Identify which cell holds the provided text, then report its (x, y) central coordinate. 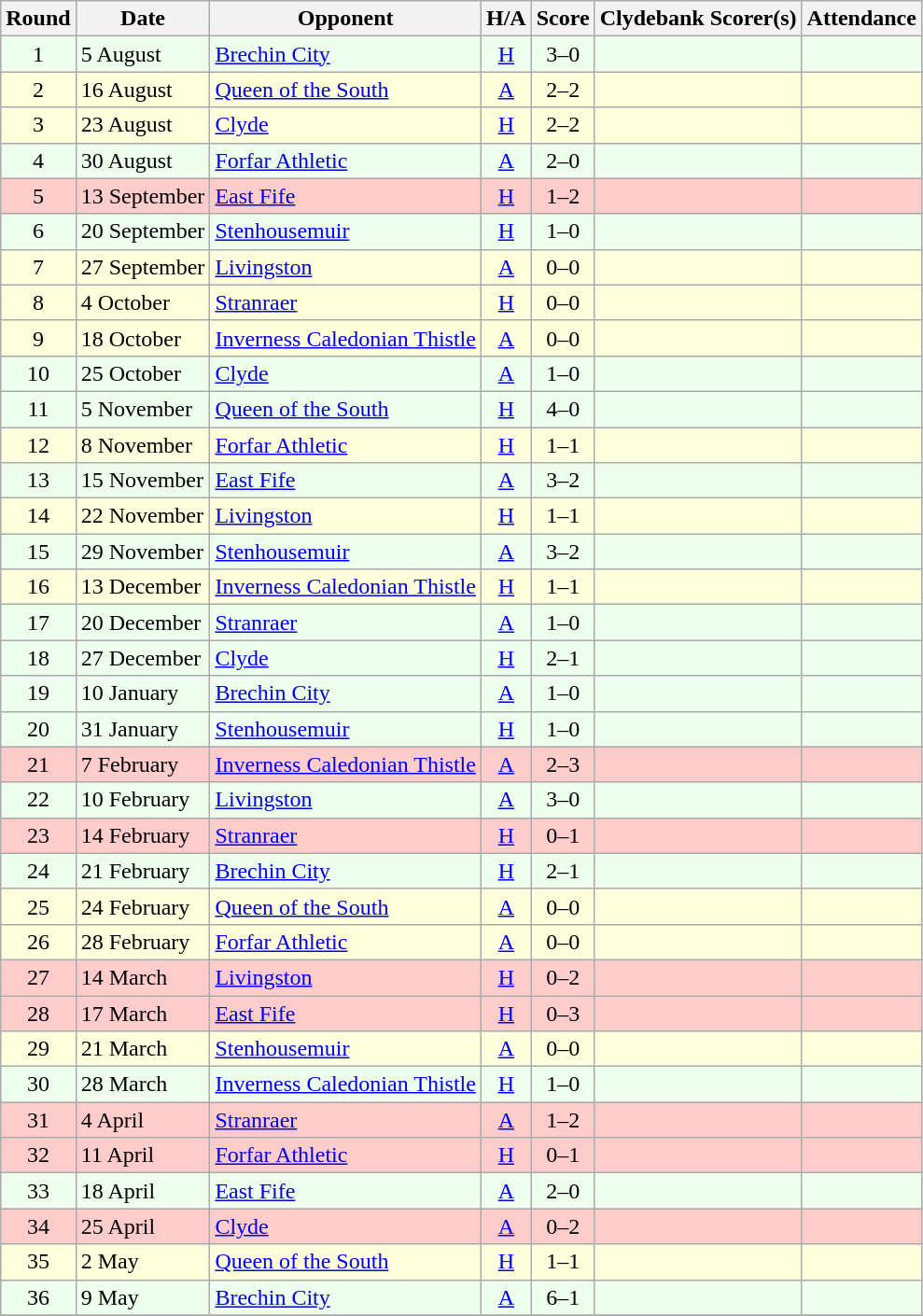
1 (38, 54)
19 (38, 693)
34 (38, 1226)
22 November (143, 516)
9 (38, 338)
13 (38, 481)
4 April (143, 1120)
20 December (143, 623)
21 March (143, 1049)
14 (38, 516)
27 December (143, 658)
29 November (143, 552)
31 (38, 1120)
20 September (143, 231)
Score (563, 19)
23 (38, 835)
5 (38, 196)
Clydebank Scorer(s) (698, 19)
26 (38, 942)
23 August (143, 125)
24 February (143, 906)
30 August (143, 161)
30 (38, 1085)
20 (38, 729)
15 (38, 552)
27 September (143, 267)
14 February (143, 835)
Attendance (861, 19)
3 (38, 125)
29 (38, 1049)
0–3 (563, 1013)
5 November (143, 409)
Opponent (345, 19)
14 March (143, 977)
4–0 (563, 409)
12 (38, 445)
25 April (143, 1226)
25 October (143, 373)
9 May (143, 1297)
6–1 (563, 1297)
27 (38, 977)
7 (38, 267)
35 (38, 1262)
28 (38, 1013)
17 (38, 623)
28 February (143, 942)
17 March (143, 1013)
31 January (143, 729)
21 (38, 764)
2–3 (563, 764)
36 (38, 1297)
H/A (506, 19)
4 October (143, 302)
10 (38, 373)
18 (38, 658)
11 April (143, 1155)
15 November (143, 481)
2 (38, 90)
4 (38, 161)
18 October (143, 338)
16 (38, 587)
10 February (143, 800)
2 May (143, 1262)
Date (143, 19)
5 August (143, 54)
22 (38, 800)
13 December (143, 587)
33 (38, 1191)
24 (38, 871)
7 February (143, 764)
Round (38, 19)
25 (38, 906)
6 (38, 231)
21 February (143, 871)
11 (38, 409)
8 (38, 302)
13 September (143, 196)
18 April (143, 1191)
32 (38, 1155)
28 March (143, 1085)
16 August (143, 90)
8 November (143, 445)
10 January (143, 693)
